Return the [x, y] coordinate for the center point of the cell that contains the specified text.  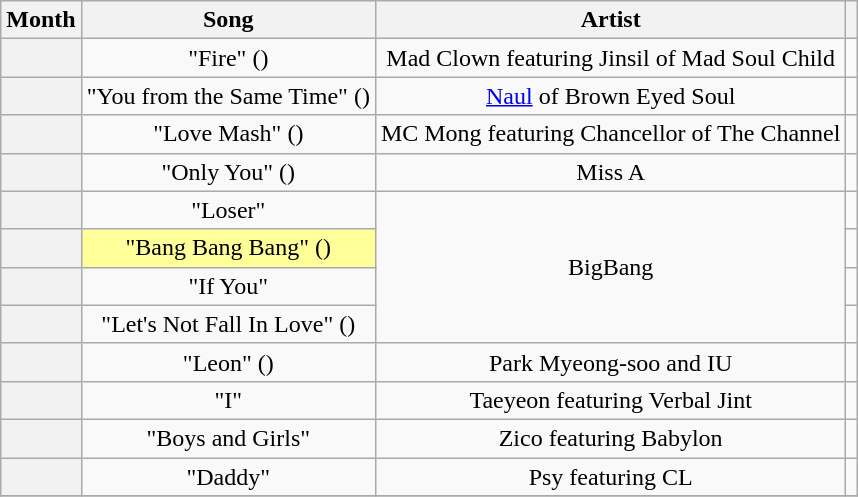
Zico featuring Babylon [610, 438]
"Let's Not Fall In Love" () [228, 324]
"Boys and Girls" [228, 438]
Park Myeong-soo and IU [610, 362]
"Daddy" [228, 477]
"Love Mash" () [228, 134]
"Loser" [228, 210]
Miss A [610, 172]
"I" [228, 400]
Mad Clown featuring Jinsil of Mad Soul Child [610, 58]
"If You" [228, 286]
"Fire" () [228, 58]
"Leon" () [228, 362]
Artist [610, 20]
Month [41, 20]
MC Mong featuring Chancellor of The Channel [610, 134]
Taeyeon featuring Verbal Jint [610, 400]
"Bang Bang Bang" () [228, 248]
"Only You" () [228, 172]
Naul of Brown Eyed Soul [610, 96]
BigBang [610, 267]
Song [228, 20]
"You from the Same Time" () [228, 96]
Psy featuring CL [610, 477]
